Determine the [x, y] coordinate at the center of the cell enclosing the given text.  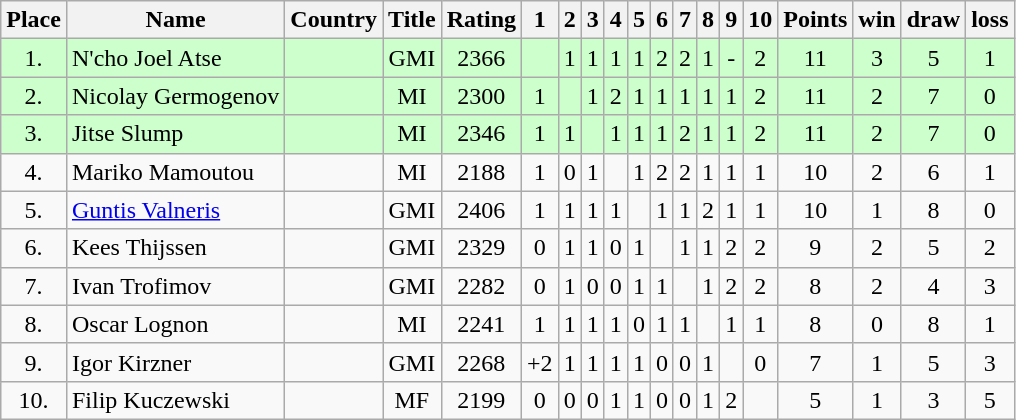
N'cho Joel Atse [175, 58]
2199 [481, 400]
Ivan Trofimov [175, 286]
Guntis Valneris [175, 210]
Kees Thijssen [175, 248]
2188 [481, 172]
2406 [481, 210]
2. [34, 96]
2329 [481, 248]
Country [334, 20]
draw [933, 20]
8. [34, 324]
Mariko Mamoutou [175, 172]
5. [34, 210]
loss [990, 20]
Nicolay Germogenov [175, 96]
2268 [481, 362]
Igor Kirzner [175, 362]
Oscar Lognon [175, 324]
2366 [481, 58]
2346 [481, 134]
3. [34, 134]
4. [34, 172]
2300 [481, 96]
Filip Kuczewski [175, 400]
win [877, 20]
Name [175, 20]
6. [34, 248]
Jitse Slump [175, 134]
1. [34, 58]
- [732, 58]
Title [412, 20]
MF [412, 400]
2241 [481, 324]
Points [816, 20]
10. [34, 400]
Place [34, 20]
2282 [481, 286]
+2 [540, 362]
7. [34, 286]
Rating [481, 20]
9. [34, 362]
